Scan for the cell matching the given text and deliver its (x, y) coordinate at center. 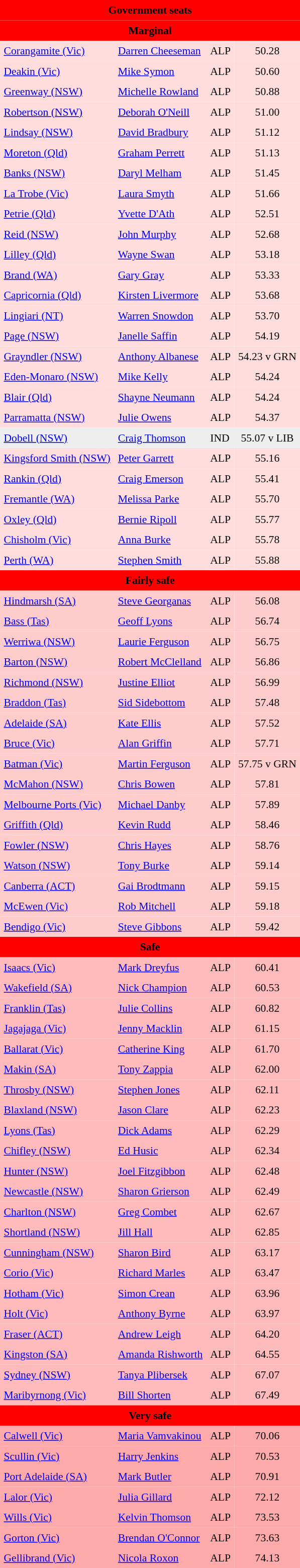
Batman (Vic) (57, 763)
Gary Gray (160, 275)
Anna Burke (160, 540)
Tony Burke (160, 865)
Government seats (150, 10)
Ed Husic (160, 1151)
Darren Cheeseman (160, 51)
Yvette D'Ath (160, 214)
Mike Kelly (160, 377)
Maribyrnong (Vic) (57, 1395)
Harry Jenkins (160, 1456)
Dick Adams (160, 1130)
Nicola Roxon (160, 1558)
Sharon Grierson (160, 1191)
Hunter (NSW) (57, 1171)
Anthony Byrne (160, 1314)
Kingston (SA) (57, 1354)
Sharon Bird (160, 1252)
Holt (Vic) (57, 1314)
Kevin Rudd (160, 825)
Blaxland (NSW) (57, 1110)
Shortland (NSW) (57, 1232)
Joel Fitzgibbon (160, 1171)
Jenny Macklin (160, 1028)
Calwell (Vic) (57, 1436)
Sydney (NSW) (57, 1374)
Cunningham (NSW) (57, 1252)
Daryl Melham (160, 173)
Mark Butler (160, 1476)
Melbourne Ports (Vic) (57, 804)
Melissa Parke (160, 499)
Robert McClelland (160, 662)
Dobell (NSW) (57, 438)
Graham Perrett (160, 152)
La Trobe (Vic) (57, 193)
Greenway (NSW) (57, 92)
Capricornia (Qld) (57, 295)
Deakin (Vic) (57, 71)
Ballarat (Vic) (57, 1049)
Brand (WA) (57, 275)
Watson (NSW) (57, 865)
Marginal (150, 30)
Isaacs (Vic) (57, 967)
Deborah O'Neill (160, 112)
Moreton (Qld) (57, 152)
Fowler (NSW) (57, 845)
Eden-Monaro (NSW) (57, 377)
Michelle Rowland (160, 92)
Andrew Leigh (160, 1334)
Bendigo (Vic) (57, 926)
Brendan O'Connor (160, 1537)
McEwen (Vic) (57, 906)
Jagajaga (Vic) (57, 1028)
Sid Sidebottom (160, 703)
Werriwa (NSW) (57, 641)
Barton (NSW) (57, 662)
Richard Marles (160, 1273)
Gai Brodtmann (160, 886)
Kirsten Livermore (160, 295)
Warren Snowdon (160, 315)
Tanya Plibersek (160, 1374)
Parramatta (NSW) (57, 417)
Simon Crean (160, 1293)
Canberra (ACT) (57, 886)
Franklin (Tas) (57, 1008)
Laura Smyth (160, 193)
Bass (Tas) (57, 621)
Petrie (Qld) (57, 214)
Robertson (NSW) (57, 112)
Maria Vamvakinou (160, 1436)
Julia Gillard (160, 1497)
Steve Gibbons (160, 926)
Reid (NSW) (57, 234)
Corangamite (Vic) (57, 51)
Alan Griffin (160, 743)
Amanda Rishworth (160, 1354)
Grayndler (NSW) (57, 356)
Wayne Swan (160, 254)
John Murphy (160, 234)
Michael Danby (160, 804)
Chifley (NSW) (57, 1151)
Banks (NSW) (57, 173)
Julie Owens (160, 417)
Richmond (NSW) (57, 682)
Kate Ellis (160, 723)
Nick Champion (160, 988)
Bruce (Vic) (57, 743)
Chris Bowen (160, 784)
Braddon (Tas) (57, 703)
Page (NSW) (57, 336)
IND (221, 438)
Oxley (Qld) (57, 519)
Griffith (Qld) (57, 825)
Justine Elliot (160, 682)
Peter Garrett (160, 458)
Bill Shorten (160, 1395)
Makin (SA) (57, 1069)
Newcastle (NSW) (57, 1191)
Geoff Lyons (160, 621)
Gorton (Vic) (57, 1537)
Chris Hayes (160, 845)
Martin Ferguson (160, 763)
Janelle Saffin (160, 336)
Fraser (ACT) (57, 1334)
Tony Zappia (160, 1069)
Charlton (NSW) (57, 1211)
Shayne Neumann (160, 397)
Mike Symon (160, 71)
Lyons (Tas) (57, 1130)
Safe (150, 947)
Rob Mitchell (160, 906)
Lalor (Vic) (57, 1497)
Hotham (Vic) (57, 1293)
Mark Dreyfus (160, 967)
Lindsay (NSW) (57, 132)
Stephen Smith (160, 560)
Wakefield (SA) (57, 988)
Scullin (Vic) (57, 1456)
McMahon (NSW) (57, 784)
Kingsford Smith (NSW) (57, 458)
Anthony Albanese (160, 356)
Adelaide (SA) (57, 723)
Rankin (Qld) (57, 478)
Greg Combet (160, 1211)
Julie Collins (160, 1008)
Very safe (150, 1415)
Jason Clare (160, 1110)
Hindmarsh (SA) (57, 600)
Wills (Vic) (57, 1517)
Lilley (Qld) (57, 254)
Lingiari (NT) (57, 315)
Perth (WA) (57, 560)
Blair (Qld) (57, 397)
Stephen Jones (160, 1089)
Throsby (NSW) (57, 1089)
Fremantle (WA) (57, 499)
Steve Georganas (160, 600)
Craig Emerson (160, 478)
Port Adelaide (SA) (57, 1476)
Gellibrand (Vic) (57, 1558)
Bernie Ripoll (160, 519)
Craig Thomson (160, 438)
Jill Hall (160, 1232)
Kelvin Thomson (160, 1517)
David Bradbury (160, 132)
Fairly safe (150, 580)
Catherine King (160, 1049)
Chisholm (Vic) (57, 540)
Corio (Vic) (57, 1273)
Laurie Ferguson (160, 641)
